From the cell containing the given text, extract its center point as (X, Y) coordinate. 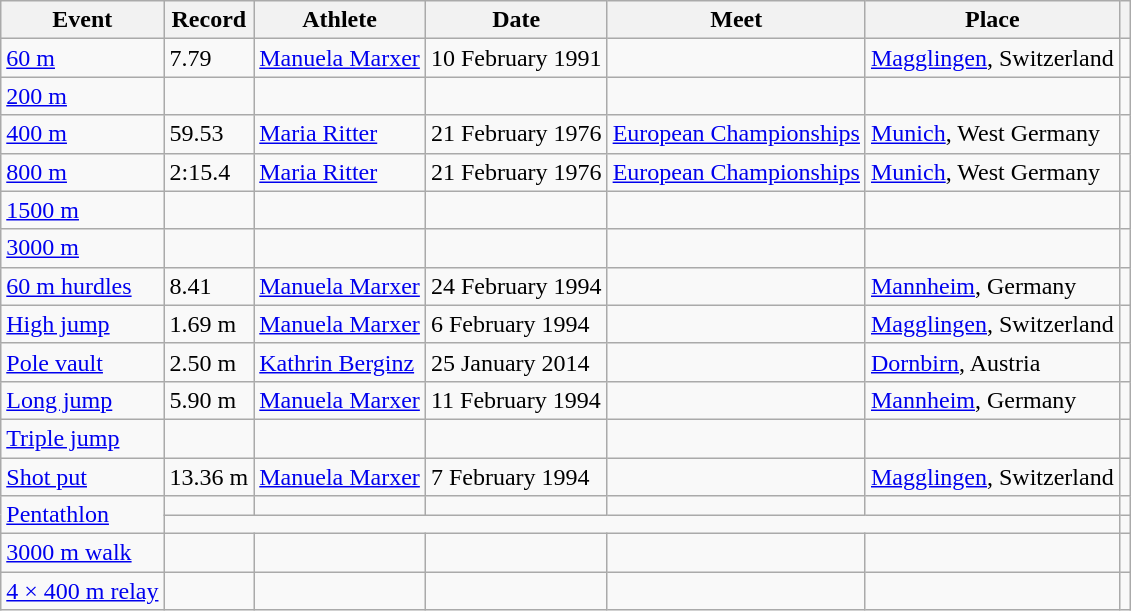
Place (992, 20)
8.41 (209, 286)
2.50 m (209, 362)
Triple jump (82, 438)
7 February 1994 (516, 477)
6 February 1994 (516, 324)
Kathrin Berginz (340, 362)
Athlete (340, 20)
5.90 m (209, 400)
11 February 1994 (516, 400)
Date (516, 20)
Long jump (82, 400)
1.69 m (209, 324)
High jump (82, 324)
Event (82, 20)
59.53 (209, 134)
4 × 400 m relay (82, 591)
800 m (82, 172)
Record (209, 20)
60 m (82, 58)
13.36 m (209, 477)
Pole vault (82, 362)
1500 m (82, 210)
25 January 2014 (516, 362)
3000 m walk (82, 553)
2:15.4 (209, 172)
Shot put (82, 477)
Pentathlon (82, 515)
60 m hurdles (82, 286)
Dornbirn, Austria (992, 362)
24 February 1994 (516, 286)
3000 m (82, 248)
200 m (82, 96)
Meet (736, 20)
10 February 1991 (516, 58)
400 m (82, 134)
7.79 (209, 58)
